Extract the [X, Y] coordinate from the center of the cell holding the provided text.  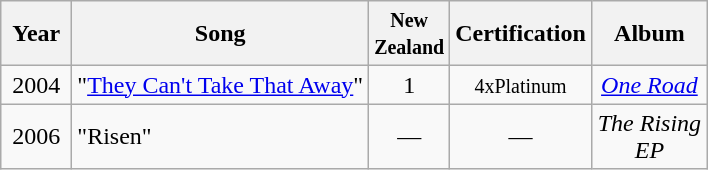
"Risen" [220, 136]
Album [649, 34]
New Zealand [410, 34]
1 [410, 85]
Year [36, 34]
The Rising EP [649, 136]
2004 [36, 85]
Certification [521, 34]
2006 [36, 136]
Song [220, 34]
4xPlatinum [521, 85]
One Road [649, 85]
"They Can't Take That Away" [220, 85]
